Identify which cell holds the provided text, then report its [X, Y] central coordinate. 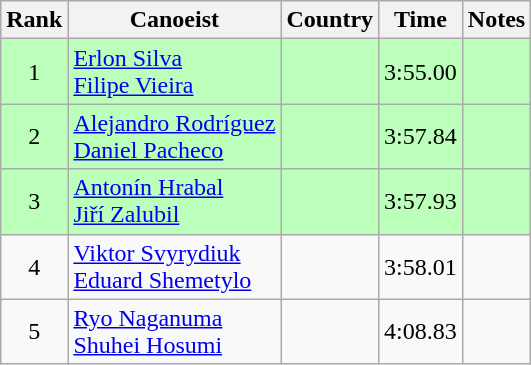
5 [34, 332]
Ryo NaganumaShuhei Hosumi [174, 332]
Erlon SilvaFilipe Vieira [174, 72]
3 [34, 202]
Canoeist [174, 20]
3:55.00 [421, 72]
Viktor SvyrydiukEduard Shemetylo [174, 266]
4:08.83 [421, 332]
Time [421, 20]
3:57.93 [421, 202]
3:58.01 [421, 266]
Rank [34, 20]
Antonín HrabalJiří Zalubil [174, 202]
Country [330, 20]
3:57.84 [421, 136]
4 [34, 266]
Notes [496, 20]
2 [34, 136]
Alejandro RodríguezDaniel Pacheco [174, 136]
1 [34, 72]
